Return the [X, Y] coordinate for the center point of the cell that contains the specified text.  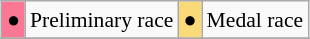
Medal race [256, 20]
Preliminary race [102, 20]
